Pinpoint the cell where the given text exists, returning its [X, Y] midpoint coordinate. 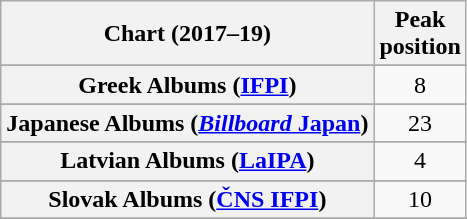
10 [420, 199]
Japanese Albums (Billboard Japan) [188, 123]
8 [420, 85]
4 [420, 161]
Peakposition [420, 34]
Slovak Albums (ČNS IFPI) [188, 199]
Chart (2017–19) [188, 34]
Greek Albums (IFPI) [188, 85]
23 [420, 123]
Latvian Albums (LaIPA) [188, 161]
